Return the [X, Y] coordinate for the center point of the cell that contains the specified text.  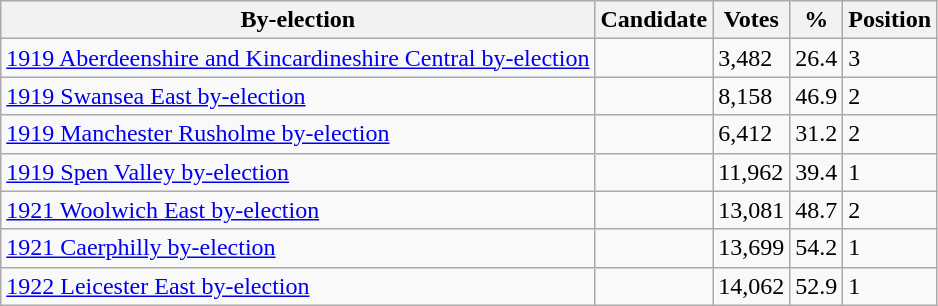
3 [890, 58]
39.4 [816, 172]
1919 Spen Valley by-election [298, 172]
14,062 [752, 286]
1922 Leicester East by-election [298, 286]
11,962 [752, 172]
By-election [298, 20]
1921 Caerphilly by-election [298, 248]
13,081 [752, 210]
26.4 [816, 58]
1919 Aberdeenshire and Kincardineshire Central by-election [298, 58]
Position [890, 20]
6,412 [752, 134]
1919 Swansea East by-election [298, 96]
52.9 [816, 286]
Candidate [654, 20]
3,482 [752, 58]
% [816, 20]
Votes [752, 20]
46.9 [816, 96]
31.2 [816, 134]
13,699 [752, 248]
1919 Manchester Rusholme by-election [298, 134]
1921 Woolwich East by-election [298, 210]
48.7 [816, 210]
54.2 [816, 248]
8,158 [752, 96]
